Return [X, Y] of the center of cell containing provided text 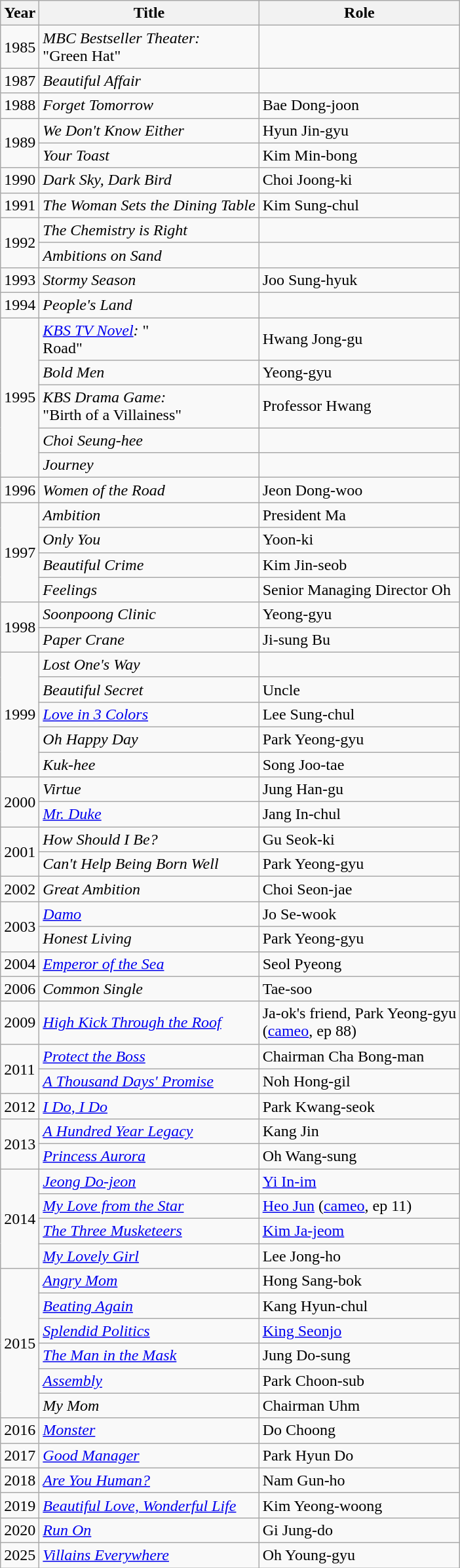
Your Toast [149, 155]
Great Ambition [149, 889]
1989 [20, 143]
1988 [20, 105]
Oh Happy Day [149, 739]
Damo [149, 914]
Choi Seon-jae [359, 889]
Assembly [149, 1381]
My Love from the Star [149, 1206]
Year [20, 13]
Seol Pyeong [359, 964]
Splendid Politics [149, 1331]
1996 [20, 490]
Beautiful Secret [149, 689]
My Lovely Girl [149, 1256]
KBS TV Novel: "Road" [149, 338]
2001 [20, 852]
Forget Tomorrow [149, 105]
Chairman Uhm [359, 1405]
Soonpoong Clinic [149, 615]
Ja-ok's friend, Park Yeong-gyu (cameo, ep 88) [359, 1022]
Choi Joong-ki [359, 180]
We Don't Know Either [149, 130]
Good Manager [149, 1455]
Gi Jung-do [359, 1530]
Professor Hwang [359, 406]
Kang Jin [359, 1131]
The Three Musketeers [149, 1231]
A Hundred Year Legacy [149, 1131]
1985 [20, 47]
1997 [20, 552]
Love in 3 Colors [149, 714]
2003 [20, 927]
President Ma [359, 515]
How Should I Be? [149, 839]
Jeong Do-jeon [149, 1181]
1995 [20, 397]
Jung Do-sung [359, 1356]
Choi Seung-hee [149, 440]
Yi In-im [359, 1181]
2006 [20, 989]
Gu Seok-ki [359, 839]
Protect the Boss [149, 1056]
Stormy Season [149, 280]
Kuk-hee [149, 765]
1991 [20, 205]
The Chemistry is Right [149, 230]
Jung Han-gu [359, 790]
1998 [20, 627]
Kim Ja-jeom [359, 1231]
Kim Min-bong [359, 155]
Oh Wang-sung [359, 1156]
Tae-soo [359, 989]
2025 [20, 1555]
Feelings [149, 590]
Ambition [149, 515]
Jeon Dong-woo [359, 490]
Paper Crane [149, 640]
Senior Managing Director Oh [359, 590]
Run On [149, 1530]
Bold Men [149, 373]
Common Single [149, 989]
Hong Sang-bok [359, 1281]
Can't Help Being Born Well [149, 864]
2004 [20, 964]
King Seonjo [359, 1331]
Princess Aurora [149, 1156]
Noh Hong-gil [359, 1081]
The Man in the Mask [149, 1356]
Monster [149, 1430]
Kang Hyun-chul [359, 1306]
Honest Living [149, 939]
Jo Se-wook [359, 914]
Lee Sung-chul [359, 714]
Uncle [359, 689]
Beating Again [149, 1306]
Beautiful Affair [149, 81]
People's Land [149, 305]
1994 [20, 305]
Do Choong [359, 1430]
Mr. Duke [149, 814]
2019 [20, 1505]
Dark Sky, Dark Bird [149, 180]
1993 [20, 280]
Nam Gun-ho [359, 1480]
2018 [20, 1480]
Park Hyun Do [359, 1455]
Chairman Cha Bong-man [359, 1056]
Hyun Jin-gyu [359, 130]
Ambitions on Sand [149, 255]
2016 [20, 1430]
2000 [20, 802]
1990 [20, 180]
My Mom [149, 1405]
Bae Dong-joon [359, 105]
1987 [20, 81]
KBS Drama Game: "Birth of a Villainess" [149, 406]
Angry Mom [149, 1281]
Role [359, 13]
Kim Yeong-woong [359, 1505]
2017 [20, 1455]
2020 [20, 1530]
Ji-sung Bu [359, 640]
Kim Sung-chul [359, 205]
Oh Young-gyu [359, 1555]
Beautiful Love, Wonderful Life [149, 1505]
Park Choon-sub [359, 1381]
2002 [20, 889]
MBC Bestseller Theater: "Green Hat" [149, 47]
Heo Jun (cameo, ep 11) [359, 1206]
Title [149, 13]
Park Kwang-seok [359, 1106]
Kim Jin-seob [359, 565]
Lee Jong-ho [359, 1256]
Emperor of the Sea [149, 964]
Are You Human? [149, 1480]
A Thousand Days' Promise [149, 1081]
Villains Everywhere [149, 1555]
Joo Sung-hyuk [359, 280]
Yoon-ki [359, 540]
The Woman Sets the Dining Table [149, 205]
Women of the Road [149, 490]
Lost One's Way [149, 664]
2014 [20, 1219]
2012 [20, 1106]
Jang In-chul [359, 814]
Only You [149, 540]
2011 [20, 1069]
I Do, I Do [149, 1106]
2015 [20, 1343]
Hwang Jong-gu [359, 338]
Song Joo-tae [359, 765]
1999 [20, 714]
High Kick Through the Roof [149, 1022]
2009 [20, 1022]
1992 [20, 242]
Journey [149, 465]
Beautiful Crime [149, 565]
2013 [20, 1143]
Virtue [149, 790]
